Pinpoint the cell where the given text exists, returning its [X, Y] midpoint coordinate. 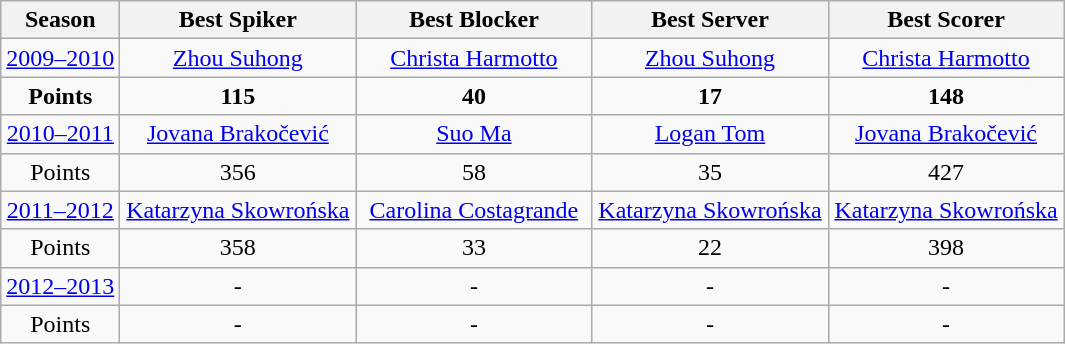
115 [238, 96]
2011–2012 [60, 210]
2012–2013 [60, 286]
427 [946, 172]
356 [238, 172]
Best Scorer [946, 20]
33 [474, 248]
Carolina Costagrande [474, 210]
148 [946, 96]
358 [238, 248]
Best Blocker [474, 20]
Best Server [710, 20]
Season [60, 20]
40 [474, 96]
22 [710, 248]
2010–2011 [60, 134]
398 [946, 248]
2009–2010 [60, 58]
Suo Ma [474, 134]
35 [710, 172]
Logan Tom [710, 134]
Best Spiker [238, 20]
58 [474, 172]
17 [710, 96]
